Determine the (X, Y) coordinate at the center of the cell enclosing the given text.  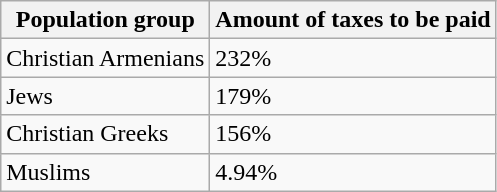
Jews (106, 96)
Population group (106, 20)
232% (353, 58)
Muslims (106, 172)
4.94% (353, 172)
156% (353, 134)
Christian Greeks (106, 134)
179% (353, 96)
Christian Armenians (106, 58)
Amount of taxes to be paid (353, 20)
